Provide the (x, y) coordinate of the cell's center where the given text is located.  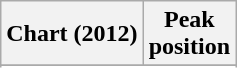
Peakposition (189, 34)
Chart (2012) (72, 34)
